Search for the cell housing the specified text and yield its (X, Y) center coordinate. 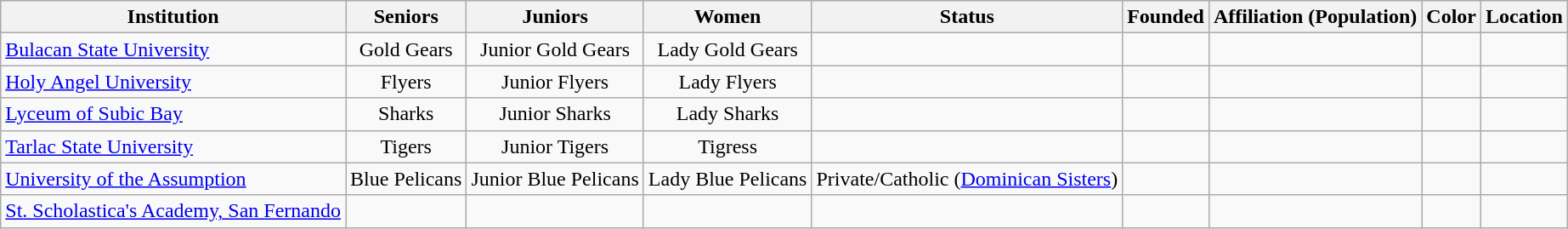
Lady Sharks (727, 114)
University of the Assumption (173, 179)
Sharks (406, 114)
Gold Gears (406, 49)
Junior Gold Gears (555, 49)
Lady Gold Gears (727, 49)
Lady Blue Pelicans (727, 179)
Color (1452, 17)
Tigress (727, 146)
Seniors (406, 17)
Holy Angel University (173, 82)
Status (967, 17)
Junior Flyers (555, 82)
Junior Blue Pelicans (555, 179)
Junior Sharks (555, 114)
Tarlac State University (173, 146)
St. Scholastica's Academy, San Fernando (173, 211)
Junior Tigers (555, 146)
Lady Flyers (727, 82)
Institution (173, 17)
Location (1525, 17)
Affiliation (Population) (1315, 17)
Juniors (555, 17)
Founded (1166, 17)
Women (727, 17)
Lyceum of Subic Bay (173, 114)
Bulacan State University (173, 49)
Flyers (406, 82)
Tigers (406, 146)
Private/Catholic (Dominican Sisters) (967, 179)
Blue Pelicans (406, 179)
